Return (X, Y) of the center of cell containing provided text 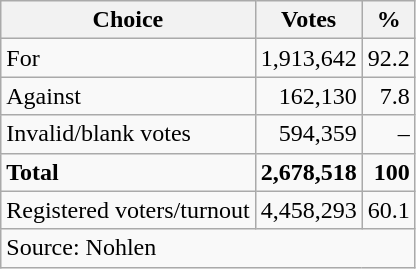
For (128, 58)
Source: Nohlen (208, 248)
Choice (128, 20)
594,359 (308, 134)
Total (128, 172)
100 (388, 172)
60.1 (388, 210)
Registered voters/turnout (128, 210)
92.2 (388, 58)
2,678,518 (308, 172)
– (388, 134)
% (388, 20)
Against (128, 96)
4,458,293 (308, 210)
7.8 (388, 96)
Invalid/blank votes (128, 134)
1,913,642 (308, 58)
162,130 (308, 96)
Votes (308, 20)
